Output the [X, Y] coordinate of the center of the cell containing the given text.  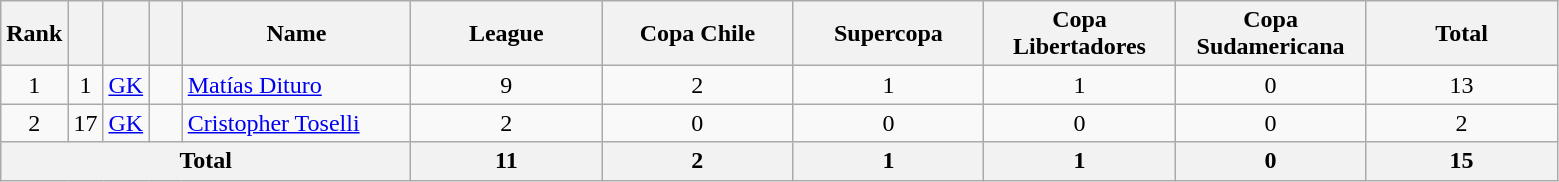
CopaLibertadores [1080, 34]
Cristopher Toselli [296, 123]
Supercopa [888, 34]
13 [1462, 85]
17 [86, 123]
15 [1462, 161]
Rank [34, 34]
Name [296, 34]
9 [506, 85]
Copa Chile [698, 34]
League [506, 34]
Matías Dituro [296, 85]
CopaSudamericana [1270, 34]
11 [506, 161]
